Extract the [X, Y] coordinate from the center of the cell holding the provided text.  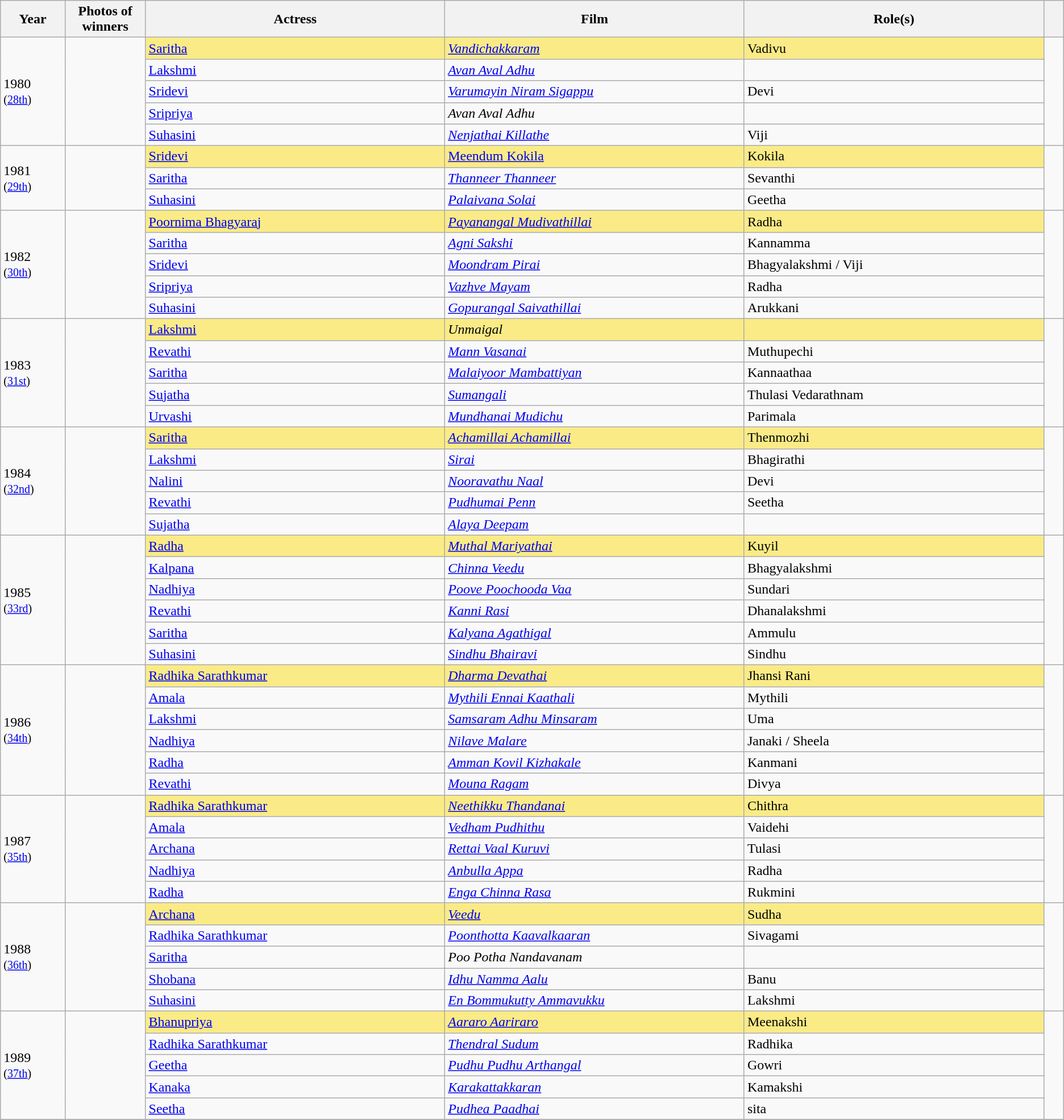
Uma [893, 719]
Sundari [893, 589]
Sindhu Bhairavi [595, 654]
1981 (29th) [33, 178]
Anbulla Appa [595, 870]
En Bommukutty Ammavukku [595, 1001]
1987 (35th) [33, 849]
Thenmozhi [893, 438]
Muthal Mariyathai [595, 546]
Actress [296, 19]
Nooravathu Naal [595, 481]
Year [33, 19]
Mythili Ennai Kaathali [595, 698]
Thendral Sudum [595, 1044]
Sevanthi [893, 178]
Vandichakkaram [595, 48]
Poo Potha Nandavanam [595, 957]
Kanni Rasi [595, 611]
Unmaigal [595, 330]
Poornima Bhagyaraj [296, 221]
Veedu [595, 914]
Bhanupriya [296, 1022]
Sudha [893, 914]
1980 (28th) [33, 92]
Achamillai Achamillai [595, 438]
Thanneer Thanneer [595, 178]
Nenjathai Killathe [595, 135]
Mythili [893, 698]
Bhagirathi [893, 459]
1989 (37th) [33, 1065]
1982 (30th) [33, 264]
Sumangali [595, 395]
Mann Vasanai [595, 351]
Tulasi [893, 849]
Thulasi Vedarathnam [893, 395]
1983 (31st) [33, 373]
Moondram Pirai [595, 264]
Sindhu [893, 654]
Viji [893, 135]
1985 (33rd) [33, 600]
Idhu Namma Aalu [595, 978]
1988 (36th) [33, 957]
Vazhve Mayam [595, 286]
Aararo Aariraro [595, 1022]
Chithra [893, 806]
Gowri [893, 1065]
Poove Poochooda Vaa [595, 589]
Rukmini [893, 892]
Vadivu [893, 48]
Mundhanai Mudichu [595, 416]
Arukkani [893, 308]
sita [893, 1109]
Amman Kovil Kizhakale [595, 762]
Poonthotta Kaavalkaaran [595, 935]
Alaya Deepam [595, 524]
Meenakshi [893, 1022]
1986 (34th) [33, 730]
Vaidehi [893, 827]
Shobana [296, 978]
Payanangal Mudivathillai [595, 221]
Bhagyalakshmi / Viji [893, 264]
Film [595, 19]
Karakattakkaran [595, 1087]
Nalini [296, 481]
Malaiyoor Mambattiyan [595, 373]
Rettai Vaal Kuruvi [595, 849]
Bhagyalakshmi [893, 567]
Pudhumai Penn [595, 503]
Divya [893, 784]
Gopurangal Saivathillai [595, 308]
Urvashi [296, 416]
Sivagami [893, 935]
Radhika [893, 1044]
Nilave Malare [595, 741]
Enga Chinna Rasa [595, 892]
Role(s) [893, 19]
Kannaathaa [893, 373]
Dhanalakshmi [893, 611]
Ammulu [893, 633]
Pudhea Paadhai [595, 1109]
Vedham Pudhithu [595, 827]
Kokila [893, 156]
Banu [893, 978]
Meendum Kokila [595, 156]
Palaivana Solai [595, 200]
Photos of winners [105, 19]
Pudhu Pudhu Arthangal [595, 1065]
1984 (32nd) [33, 481]
Agni Sakshi [595, 243]
Sirai [595, 459]
Chinna Veedu [595, 567]
Dharma Devathai [595, 676]
Neethikku Thandanai [595, 806]
Mouna Ragam [595, 784]
Samsaram Adhu Minsaram [595, 719]
Janaki / Sheela [893, 741]
Kannamma [893, 243]
Kuyil [893, 546]
Kanaka [296, 1087]
Kalpana [296, 567]
Jhansi Rani [893, 676]
Muthupechi [893, 351]
Parimala [893, 416]
Kalyana Agathigal [595, 633]
Kamakshi [893, 1087]
Kanmani [893, 762]
Varumayin Niram Sigappu [595, 92]
